Scan for the cell matching the given text and deliver its (X, Y) coordinate at center. 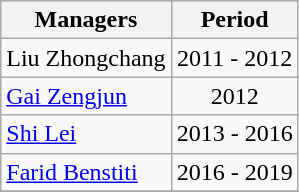
2011 - 2012 (234, 58)
Period (234, 20)
2016 - 2019 (234, 172)
Gai Zengjun (86, 96)
Managers (86, 20)
Shi Lei (86, 134)
2013 - 2016 (234, 134)
Liu Zhongchang (86, 58)
Farid Benstiti (86, 172)
2012 (234, 96)
